For the text-containing cell, return its midpoint in [X, Y] coordinate format. 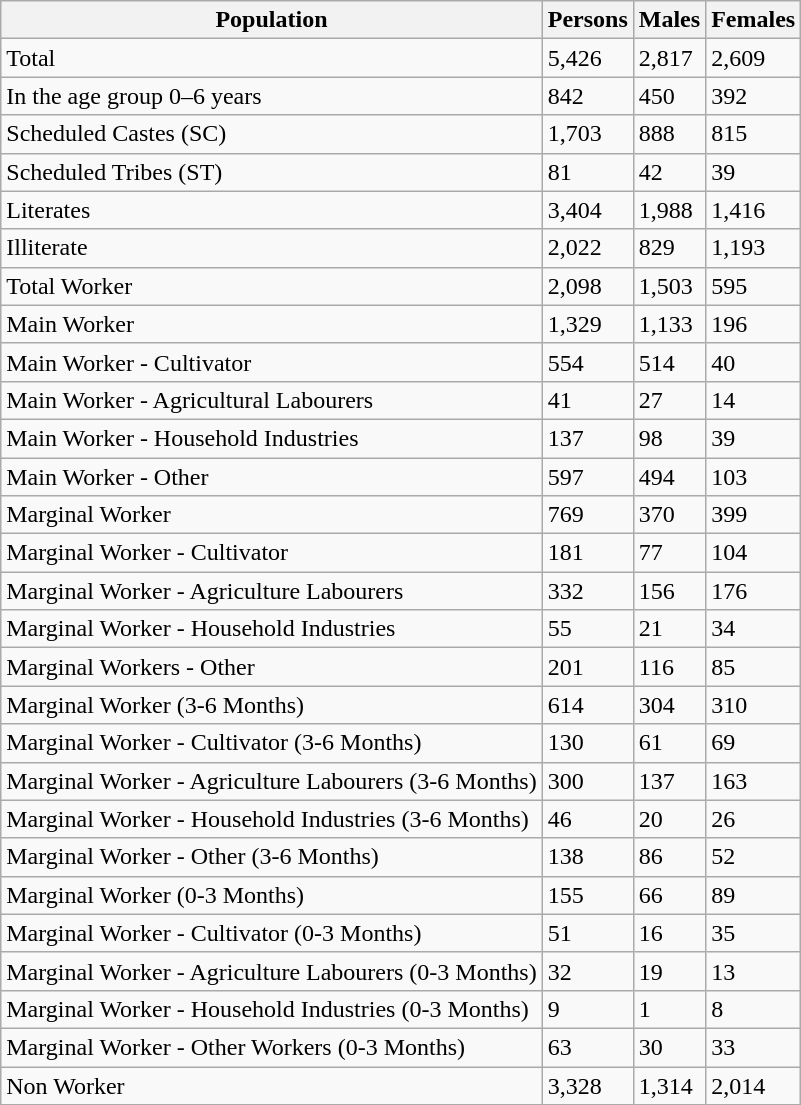
370 [669, 515]
14 [754, 400]
46 [588, 819]
Marginal Worker - Household Industries (0-3 Months) [272, 1009]
842 [588, 96]
21 [669, 629]
196 [754, 324]
1,314 [669, 1085]
181 [588, 553]
888 [669, 134]
514 [669, 362]
597 [588, 477]
Main Worker - Other [272, 477]
26 [754, 819]
Marginal Worker - Cultivator [272, 553]
Marginal Worker - Agriculture Labourers (0-3 Months) [272, 971]
Literates [272, 210]
Total Worker [272, 286]
Scheduled Castes (SC) [272, 134]
Marginal Worker - Household Industries [272, 629]
Persons [588, 20]
176 [754, 591]
1,988 [669, 210]
41 [588, 400]
32 [588, 971]
163 [754, 781]
40 [754, 362]
Marginal Worker - Agriculture Labourers (3-6 Months) [272, 781]
Males [669, 20]
614 [588, 705]
86 [669, 857]
Marginal Worker (3-6 Months) [272, 705]
310 [754, 705]
392 [754, 96]
69 [754, 743]
130 [588, 743]
16 [669, 933]
829 [669, 248]
Total [272, 58]
33 [754, 1047]
19 [669, 971]
51 [588, 933]
9 [588, 1009]
1,503 [669, 286]
Main Worker - Cultivator [272, 362]
Marginal Worker [272, 515]
104 [754, 553]
Marginal Worker - Other (3-6 Months) [272, 857]
156 [669, 591]
2,098 [588, 286]
Population [272, 20]
In the age group 0–6 years [272, 96]
8 [754, 1009]
77 [669, 553]
494 [669, 477]
35 [754, 933]
27 [669, 400]
Marginal Worker - Cultivator (0-3 Months) [272, 933]
554 [588, 362]
1,193 [754, 248]
Main Worker - Household Industries [272, 438]
5,426 [588, 58]
103 [754, 477]
1,133 [669, 324]
2,022 [588, 248]
2,609 [754, 58]
34 [754, 629]
98 [669, 438]
300 [588, 781]
66 [669, 895]
Scheduled Tribes (ST) [272, 172]
20 [669, 819]
399 [754, 515]
Marginal Worker (0-3 Months) [272, 895]
61 [669, 743]
30 [669, 1047]
155 [588, 895]
1 [669, 1009]
Main Worker [272, 324]
815 [754, 134]
13 [754, 971]
Females [754, 20]
769 [588, 515]
450 [669, 96]
81 [588, 172]
1,416 [754, 210]
89 [754, 895]
304 [669, 705]
Illiterate [272, 248]
3,404 [588, 210]
Marginal Worker - Other Workers (0-3 Months) [272, 1047]
63 [588, 1047]
1,329 [588, 324]
595 [754, 286]
2,817 [669, 58]
116 [669, 667]
42 [669, 172]
Marginal Worker - Household Industries (3-6 Months) [272, 819]
1,703 [588, 134]
85 [754, 667]
3,328 [588, 1085]
2,014 [754, 1085]
Marginal Worker - Cultivator (3-6 Months) [272, 743]
Main Worker - Agricultural Labourers [272, 400]
Non Worker [272, 1085]
55 [588, 629]
Marginal Workers - Other [272, 667]
332 [588, 591]
Marginal Worker - Agriculture Labourers [272, 591]
52 [754, 857]
201 [588, 667]
138 [588, 857]
